Determine the [X, Y] coordinate at the center of the cell enclosing the given text.  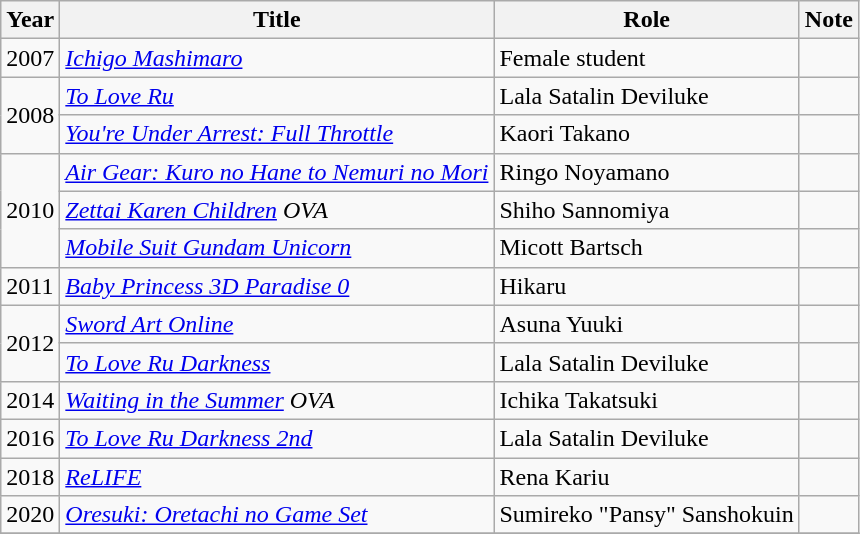
2008 [30, 115]
Title [277, 20]
Baby Princess 3D Paradise 0 [277, 286]
Zettai Karen Children OVA [277, 210]
Kaori Takano [646, 134]
Year [30, 20]
Sword Art Online [277, 324]
To Love Ru Darkness 2nd [277, 438]
Sumireko "Pansy" Sanshokuin [646, 515]
Hikaru [646, 286]
2016 [30, 438]
Mobile Suit Gundam Unicorn [277, 248]
2014 [30, 400]
Shiho Sannomiya [646, 210]
2018 [30, 477]
2007 [30, 58]
Ringo Noyamano [646, 172]
2012 [30, 343]
2010 [30, 210]
2020 [30, 515]
To Love Ru [277, 96]
2011 [30, 286]
ReLIFE [277, 477]
Micott Bartsch [646, 248]
You're Under Arrest: Full Throttle [277, 134]
Ichigo Mashimaro [277, 58]
Note [828, 20]
Rena Kariu [646, 477]
Oresuki: Oretachi no Game Set [277, 515]
Waiting in the Summer OVA [277, 400]
Role [646, 20]
To Love Ru Darkness [277, 362]
Air Gear: Kuro no Hane to Nemuri no Mori [277, 172]
Asuna Yuuki [646, 324]
Female student [646, 58]
Ichika Takatsuki [646, 400]
